From the cell containing the given text, extract its center point as (x, y) coordinate. 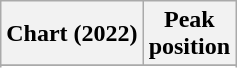
Peakposition (189, 34)
Chart (2022) (72, 34)
